Search for the cell housing the specified text and yield its [X, Y] center coordinate. 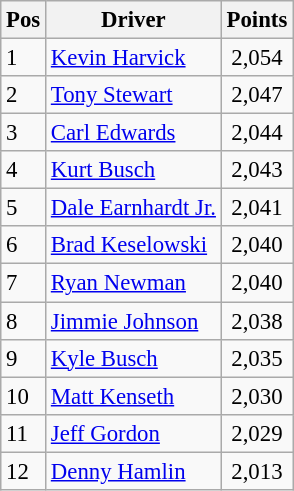
9 [24, 358]
5 [24, 208]
Dale Earnhardt Jr. [134, 208]
8 [24, 321]
Points [256, 20]
2 [24, 95]
2,038 [256, 321]
2,013 [256, 471]
7 [24, 283]
Kurt Busch [134, 170]
2,044 [256, 133]
2,035 [256, 358]
2,054 [256, 58]
10 [24, 396]
4 [24, 170]
Kevin Harvick [134, 58]
Driver [134, 20]
Matt Kenseth [134, 396]
12 [24, 471]
11 [24, 433]
3 [24, 133]
2,029 [256, 433]
1 [24, 58]
6 [24, 245]
Carl Edwards [134, 133]
Denny Hamlin [134, 471]
Pos [24, 20]
Kyle Busch [134, 358]
Brad Keselowski [134, 245]
2,030 [256, 396]
Jimmie Johnson [134, 321]
Ryan Newman [134, 283]
2,041 [256, 208]
2,047 [256, 95]
Tony Stewart [134, 95]
2,043 [256, 170]
Jeff Gordon [134, 433]
